Return [X, Y] of the center of cell containing provided text 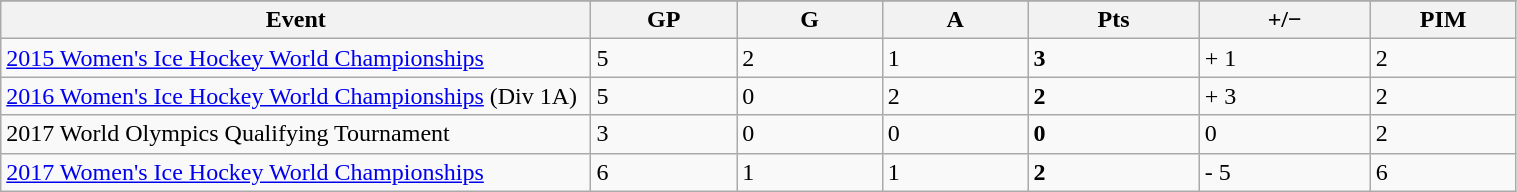
+/− [1284, 20]
2016 Women's Ice Hockey World Championships (Div 1A) [296, 96]
+ 3 [1284, 96]
Pts [1114, 20]
PIM [1443, 20]
2017 World Olympics Qualifying Tournament [296, 134]
Event [296, 20]
- 5 [1284, 172]
A [955, 20]
2015 Women's Ice Hockey World Championships [296, 58]
GP [664, 20]
+ 1 [1284, 58]
G [810, 20]
2017 Women's Ice Hockey World Championships [296, 172]
